Pinpoint the cell where the given text exists, returning its (x, y) midpoint coordinate. 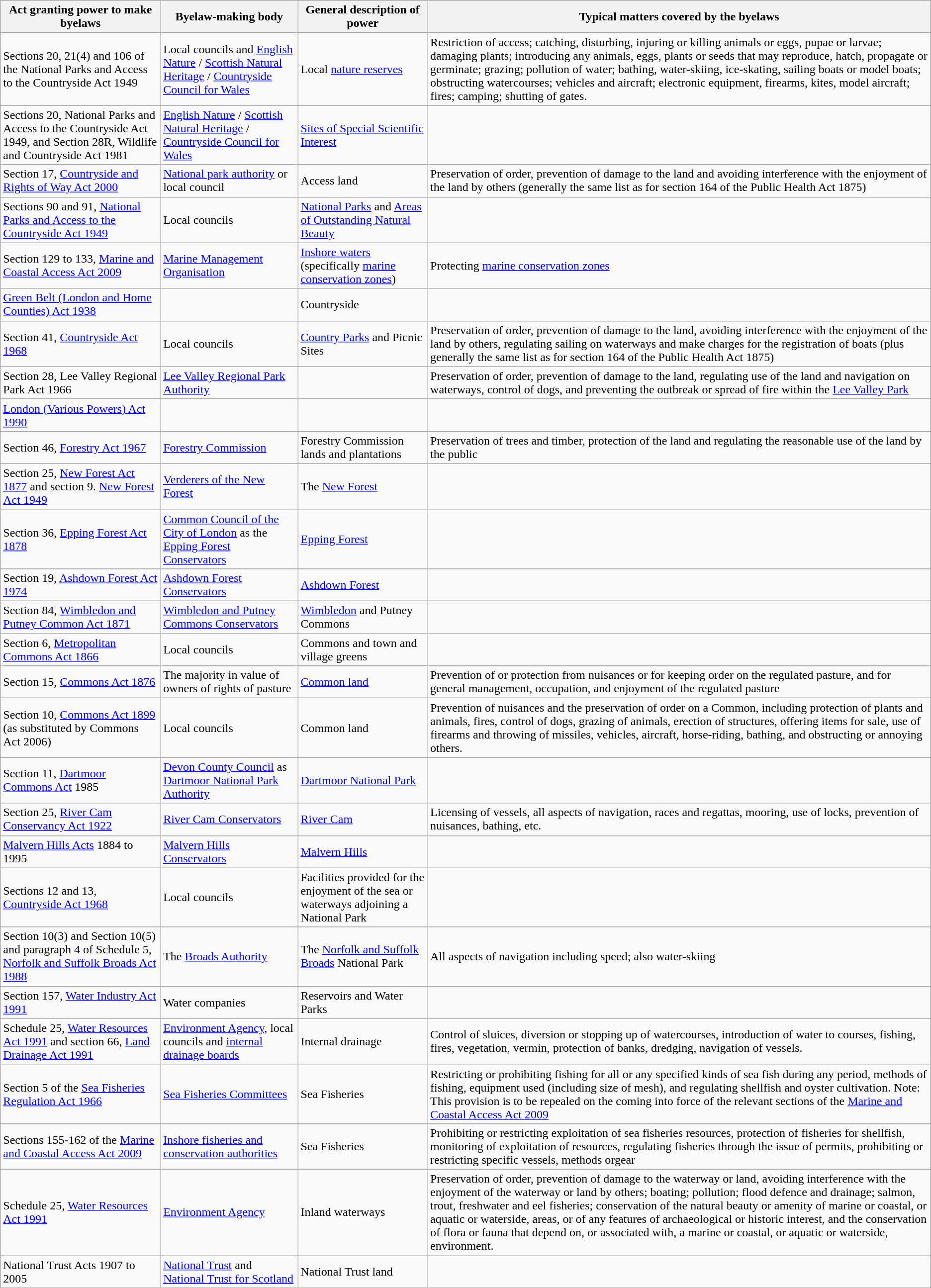
Ashdown Forest (363, 585)
Forestry Commission lands and plantations (363, 448)
Sections 155-162 of the Marine and Coastal Access Act 2009 (81, 1146)
Environment Agency (229, 1212)
Reservoirs and Water Parks (363, 1003)
Lee Valley Regional Park Authority (229, 383)
Section 36, Epping Forest Act 1878 (81, 539)
The majority in value of owners of rights of pasture (229, 682)
Sections 12 and 13, Countryside Act 1968 (81, 897)
Local councils and English Nature / Scottish Natural Heritage / Countryside Council for Wales (229, 69)
Inland waterways (363, 1212)
Forestry Commission (229, 448)
Environment Agency, local councils and internal drainage boards (229, 1041)
Typical matters covered by the byelaws (679, 17)
Section 19, Ashdown Forest Act 1974 (81, 585)
Commons and town and village greens (363, 649)
General description of power (363, 17)
Section 157, Water Industry Act 1991 (81, 1003)
English Nature / Scottish Natural Heritage / Countryside Council for Wales (229, 135)
River Cam (363, 820)
Country Parks and Picnic Sites (363, 344)
All aspects of navigation including speed; also water-skiing (679, 957)
Schedule 25, Water Resources Act 1991 and section 66, Land Drainage Act 1991 (81, 1041)
National Parks and Areas of Outstanding Natural Beauty (363, 220)
Section 6, Metropolitan Commons Act 1866 (81, 649)
Section 25, New Forest Act 1877 and section 9. New Forest Act 1949 (81, 486)
Sections 90 and 91, National Parks and Access to the Countryside Act 1949 (81, 220)
Section 15, Commons Act 1876 (81, 682)
Sea Fisheries Committees (229, 1094)
Sections 20, National Parks and Access to the Countryside Act 1949, and Section 28R, Wildlife and Countryside Act 1981 (81, 135)
Facilities provided for the enjoyment of the sea or waterways adjoining a National Park (363, 897)
Dartmoor National Park (363, 780)
River Cam Conservators (229, 820)
Section 129 to 133, Marine and Coastal Access Act 2009 (81, 266)
The Broads Authority (229, 957)
National Trust land (363, 1271)
Preservation of trees and timber, protection of the land and regulating the reasonable use of the land by the public (679, 448)
London (Various Powers) Act 1990 (81, 415)
Wimbledon and Putney Commons (363, 618)
The New Forest (363, 486)
Common Council of the City of London as the Epping Forest Conservators (229, 539)
Section 17, Countryside and Rights of Way Act 2000 (81, 181)
Byelaw-making body (229, 17)
Section 46, Forestry Act 1967 (81, 448)
Local nature reserves (363, 69)
Protecting marine conservation zones (679, 266)
Wimbledon and Putney Commons Conservators (229, 618)
Section 28, Lee Valley Regional Park Act 1966 (81, 383)
National Trust and National Trust for Scotland (229, 1271)
Malvern Hills Acts 1884 to 1995 (81, 851)
Schedule 25, Water Resources Act 1991 (81, 1212)
Inshore fisheries and conservation authorities (229, 1146)
Section 25, River Cam Conservancy Act 1922 (81, 820)
Internal drainage (363, 1041)
Section 10(3) and Section 10(5) and paragraph 4 of Schedule 5, Norfolk and Suffolk Broads Act 1988 (81, 957)
Epping Forest (363, 539)
Sites of Special Scientific Interest (363, 135)
National Trust Acts 1907 to 2005 (81, 1271)
Act granting power to make byelaws (81, 17)
Marine Management Organisation (229, 266)
Sections 20, 21(4) and 106 of the National Parks and Access to the Countryside Act 1949 (81, 69)
Licensing of vessels, all aspects of navigation, races and regattas, mooring, use of locks, prevention of nuisances, bathing, etc. (679, 820)
National park authority or local council (229, 181)
Section 84, Wimbledon and Putney Common Act 1871 (81, 618)
Green Belt (London and Home Counties) Act 1938 (81, 304)
Devon County Council as Dartmoor National Park Authority (229, 780)
Verderers of the New Forest (229, 486)
Section 10, Commons Act 1899 (as substituted by Commons Act 2006) (81, 728)
Inshore waters (specifically marine conservation zones) (363, 266)
Malvern Hills Conservators (229, 851)
Access land (363, 181)
Section 41, Countryside Act 1968 (81, 344)
Water companies (229, 1003)
Malvern Hills (363, 851)
Countryside (363, 304)
Section 5 of the Sea Fisheries Regulation Act 1966 (81, 1094)
The Norfolk and Suffolk Broads National Park (363, 957)
Ashdown Forest Conservators (229, 585)
Section 11, Dartmoor Commons Act 1985 (81, 780)
